Output the (X, Y) coordinate of the center of the cell containing the given text.  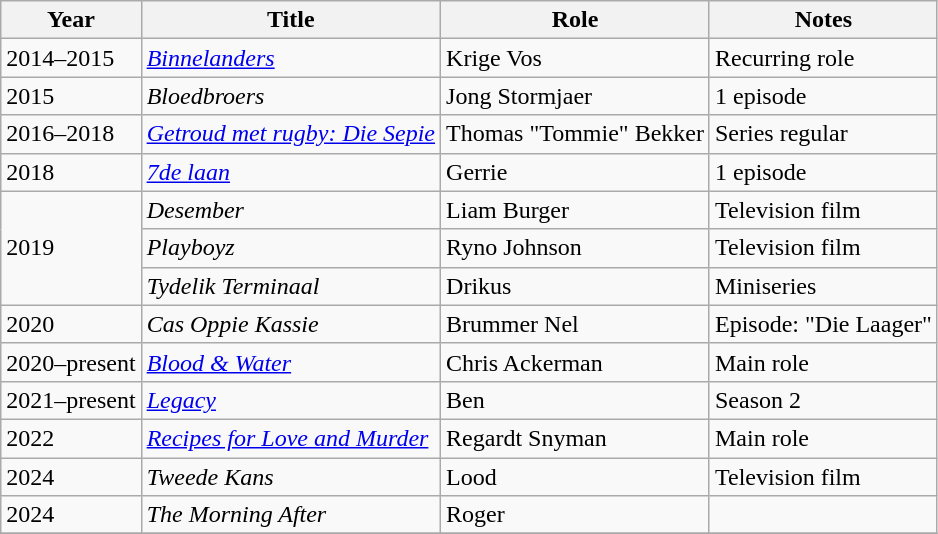
Getroud met rugby: Die Sepie (290, 134)
Tweede Kans (290, 477)
Regardt Snyman (576, 438)
Brummer Nel (576, 324)
2020–present (71, 362)
2019 (71, 248)
2015 (71, 96)
Gerrie (576, 172)
Miniseries (823, 286)
7de laan (290, 172)
Year (71, 20)
Role (576, 20)
Title (290, 20)
Episode: "Die Laager" (823, 324)
Legacy (290, 400)
Recipes for Love and Murder (290, 438)
2018 (71, 172)
2022 (71, 438)
Chris Ackerman (576, 362)
Playboyz (290, 248)
Notes (823, 20)
Desember (290, 210)
Bloedbroers (290, 96)
Ryno Johnson (576, 248)
Lood (576, 477)
Drikus (576, 286)
Liam Burger (576, 210)
2014–2015 (71, 58)
2016–2018 (71, 134)
Season 2 (823, 400)
Series regular (823, 134)
Ben (576, 400)
Binnelanders (290, 58)
Cas Oppie Kassie (290, 324)
Tydelik Terminaal (290, 286)
Blood & Water (290, 362)
The Morning After (290, 515)
Jong Stormjaer (576, 96)
2021–present (71, 400)
Recurring role (823, 58)
Roger (576, 515)
Krige Vos (576, 58)
Thomas "Tommie" Bekker (576, 134)
2020 (71, 324)
